For the text-containing cell, return its midpoint in (x, y) coordinate format. 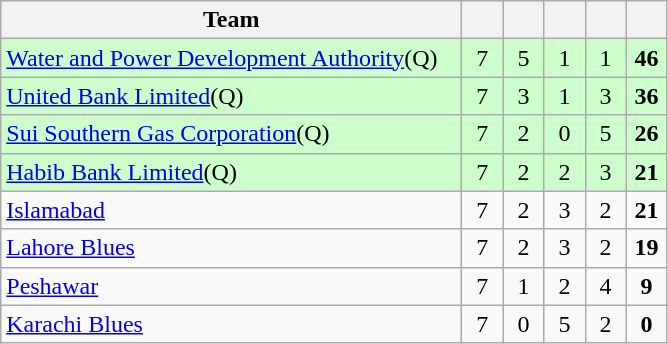
Team (232, 20)
46 (646, 58)
Lahore Blues (232, 248)
Water and Power Development Authority(Q) (232, 58)
Islamabad (232, 210)
36 (646, 96)
Karachi Blues (232, 324)
19 (646, 248)
Peshawar (232, 286)
4 (606, 286)
Sui Southern Gas Corporation(Q) (232, 134)
26 (646, 134)
United Bank Limited(Q) (232, 96)
Habib Bank Limited(Q) (232, 172)
9 (646, 286)
